Extract the [X, Y] coordinate from the center of the cell holding the provided text.  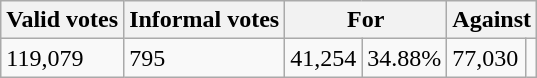
119,079 [62, 58]
Informal votes [204, 20]
34.88% [404, 58]
77,030 [486, 58]
Against [492, 20]
Valid votes [62, 20]
41,254 [324, 58]
795 [204, 58]
For [366, 20]
